From the cell containing the given text, extract its center point as (x, y) coordinate. 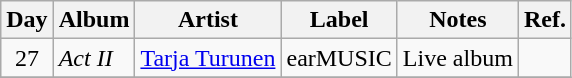
Tarja Turunen (208, 58)
Album (94, 20)
Day (27, 20)
Notes (458, 20)
earMUSIC (339, 58)
Act II (94, 58)
Ref. (544, 20)
Live album (458, 58)
Artist (208, 20)
27 (27, 58)
Label (339, 20)
